Detect which cell encompasses the target text, then output its [X, Y] center coordinate. 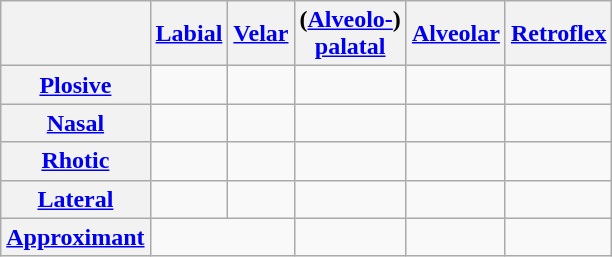
Alveolar [456, 34]
Retroflex [558, 34]
(Alveolo-)palatal [350, 34]
Lateral [76, 199]
Rhotic [76, 161]
Plosive [76, 85]
Velar [261, 34]
Nasal [76, 123]
Labial [189, 34]
Approximant [76, 237]
